Scan for the cell matching the given text and deliver its [x, y] coordinate at center. 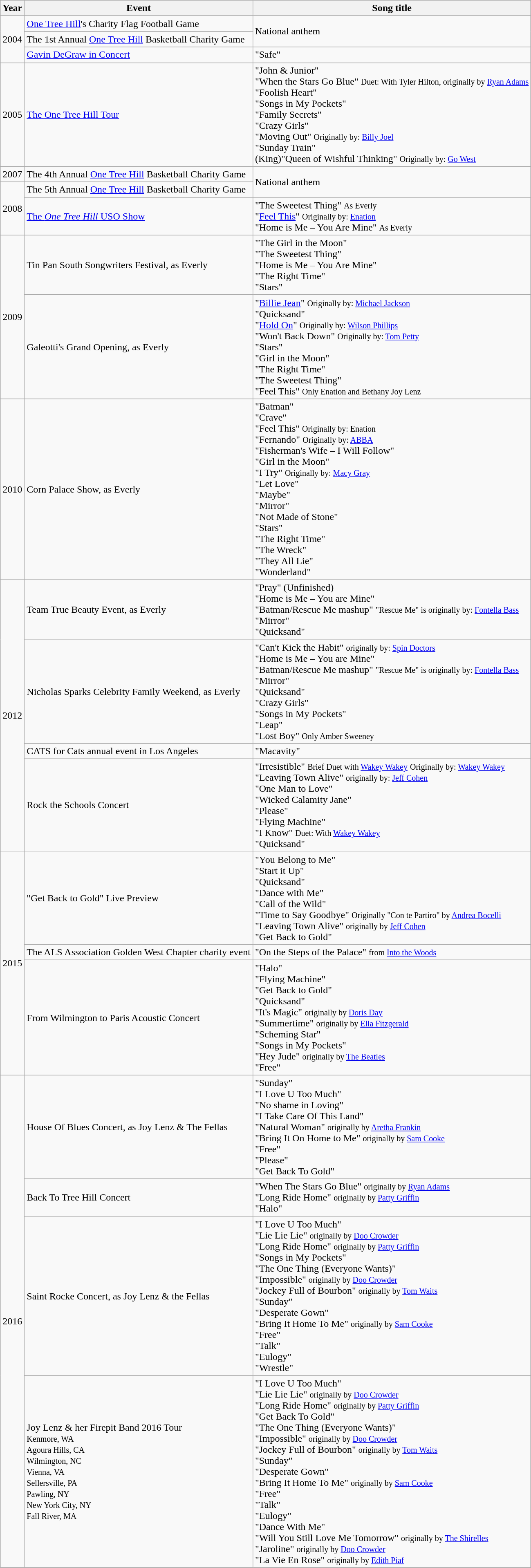
CATS for Cats annual event in Los Angeles [139, 751]
2012 [12, 715]
"Pray" (Unfinished) "Home is Me – You are Mine" "Batman/Rescue Me mashup" "Rescue Me" is originally by: Fontella Bass "Mirror" "Quicksand" [392, 609]
Song title [392, 8]
Corn Palace Show, as Everly [139, 489]
The ALS Association Golden West Chapter charity event [139, 952]
Tin Pan South Songwriters Festival, as Everly [139, 265]
The 4th Annual One Tree Hill Basketball Charity Game [139, 174]
Saint Rocke Concert, as Joy Lenz & the Fellas [139, 1296]
2004 [12, 39]
2015 [12, 963]
Galeotti's Grand Opening, as Everly [139, 347]
2009 [12, 317]
"On the Steps of the Palace" from Into the Woods [392, 952]
2008 [12, 208]
2016 [12, 1321]
Year [12, 8]
From Wilmington to Paris Acoustic Concert [139, 1018]
House Of Blues Concert, as Joy Lenz & The Fellas [139, 1127]
Nicholas Sparks Celebrity Family Weekend, as Everly [139, 691]
2007 [12, 174]
2005 [12, 114]
Event [139, 8]
Rock the Schools Concert [139, 805]
The One Tree Hill USO Show [139, 216]
Team True Beauty Event, as Everly [139, 609]
"When The Stars Go Blue" originally by Ryan Adams "Long Ride Home" originally by Patty Griffin "Halo" [392, 1198]
The 5th Annual One Tree Hill Basketball Charity Game [139, 190]
"The Girl in the Moon""The Sweetest Thing""Home is Me – You Are Mine""The Right Time""Stars" [392, 265]
"Safe" [392, 55]
Gavin DeGraw in Concert [139, 55]
The 1st Annual One Tree Hill Basketball Charity Game [139, 39]
The One Tree Hill Tour [139, 114]
"Get Back to Gold" Live Preview [139, 898]
2010 [12, 489]
Back To Tree Hill Concert [139, 1198]
One Tree Hill's Charity Flag Football Game [139, 24]
"Macavity" [392, 751]
"The Sweetest Thing" As Everly"Feel This" Originally by: Enation"Home is Me – You Are Mine" As Everly [392, 216]
